Identify which cell holds the provided text, then report its (X, Y) central coordinate. 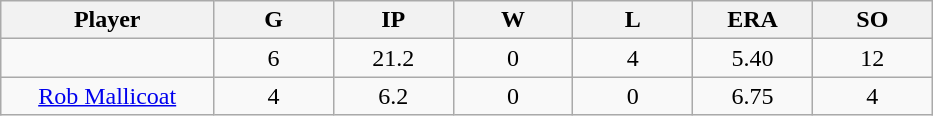
12 (872, 58)
W (513, 20)
G (274, 20)
6 (274, 58)
L (633, 20)
21.2 (393, 58)
5.40 (753, 58)
SO (872, 20)
Player (108, 20)
Rob Mallicoat (108, 96)
ERA (753, 20)
6.75 (753, 96)
IP (393, 20)
6.2 (393, 96)
